Search for the cell housing the specified text and yield its (x, y) center coordinate. 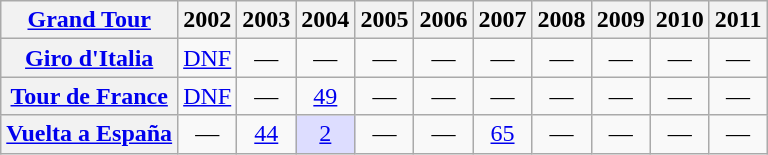
2011 (738, 20)
Grand Tour (90, 20)
2 (326, 134)
2006 (444, 20)
2008 (562, 20)
44 (266, 134)
2002 (208, 20)
2009 (620, 20)
65 (502, 134)
2005 (384, 20)
Vuelta a España (90, 134)
Tour de France (90, 96)
2004 (326, 20)
2003 (266, 20)
Giro d'Italia (90, 58)
2010 (680, 20)
49 (326, 96)
2007 (502, 20)
